Scan for the cell matching the given text and deliver its [x, y] coordinate at center. 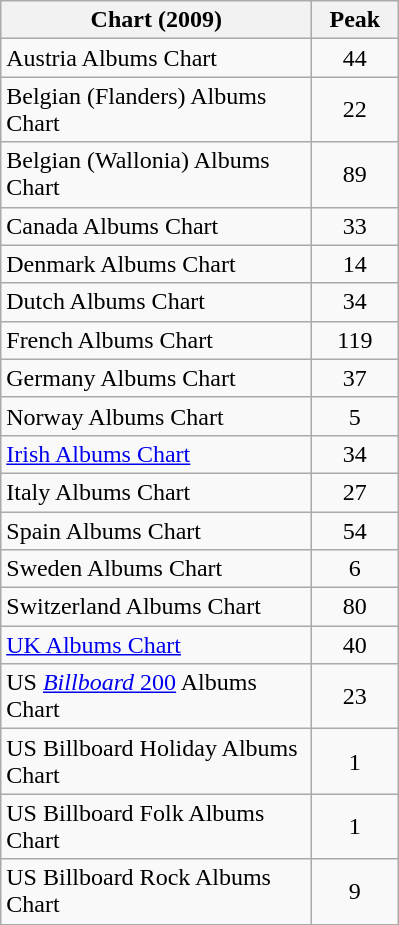
9 [355, 892]
Chart (2009) [156, 20]
44 [355, 58]
6 [355, 569]
Italy Albums Chart [156, 492]
French Albums Chart [156, 340]
80 [355, 607]
5 [355, 416]
27 [355, 492]
33 [355, 226]
Irish Albums Chart [156, 454]
Belgian (Wallonia) Albums Chart [156, 174]
UK Albums Chart [156, 645]
Austria Albums Chart [156, 58]
89 [355, 174]
US Billboard Holiday Albums Chart [156, 762]
Germany Albums Chart [156, 378]
14 [355, 264]
Peak [355, 20]
Norway Albums Chart [156, 416]
US Billboard 200 Albums Chart [156, 696]
119 [355, 340]
Canada Albums Chart [156, 226]
Spain Albums Chart [156, 531]
40 [355, 645]
22 [355, 110]
Belgian (Flanders) Albums Chart [156, 110]
Denmark Albums Chart [156, 264]
37 [355, 378]
Sweden Albums Chart [156, 569]
US Billboard Folk Albums Chart [156, 826]
54 [355, 531]
Dutch Albums Chart [156, 302]
23 [355, 696]
US Billboard Rock Albums Chart [156, 892]
Switzerland Albums Chart [156, 607]
